Provide the [x, y] coordinate of the cell's center where the given text is located.  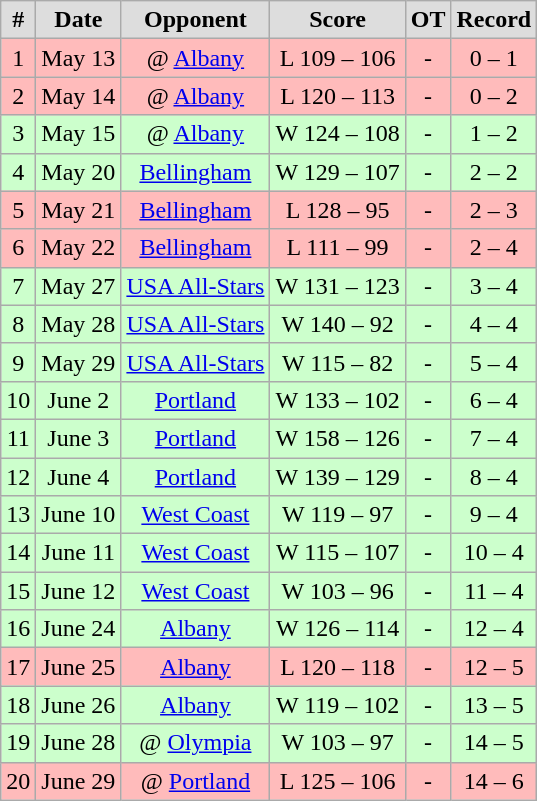
May 15 [78, 134]
18 [18, 705]
7 [18, 286]
May 27 [78, 286]
11 [18, 438]
10 [18, 400]
3 – 4 [494, 286]
10 – 4 [494, 553]
May 14 [78, 96]
14 [18, 553]
2 – 2 [494, 172]
0 – 2 [494, 96]
June 26 [78, 705]
2 [18, 96]
13 – 5 [494, 705]
W 131 – 123 [338, 286]
June 29 [78, 781]
June 10 [78, 515]
3 [18, 134]
8 – 4 [494, 477]
2 – 3 [494, 210]
Score [338, 20]
W 103 – 96 [338, 591]
7 – 4 [494, 438]
May 21 [78, 210]
4 – 4 [494, 324]
May 22 [78, 248]
W 115 – 82 [338, 362]
W 124 – 108 [338, 134]
12 [18, 477]
W 133 – 102 [338, 400]
OT [428, 20]
June 24 [78, 629]
9 – 4 [494, 515]
15 [18, 591]
W 126 – 114 [338, 629]
L 128 – 95 [338, 210]
13 [18, 515]
June 12 [78, 591]
6 [18, 248]
0 – 1 [494, 58]
19 [18, 743]
5 [18, 210]
L 120 – 118 [338, 667]
Opponent [196, 20]
L 120 – 113 [338, 96]
# [18, 20]
L 111 – 99 [338, 248]
@ Portland [196, 781]
11 – 4 [494, 591]
2 – 4 [494, 248]
L 109 – 106 [338, 58]
May 29 [78, 362]
Record [494, 20]
@ Olympia [196, 743]
12 – 4 [494, 629]
4 [18, 172]
W 119 – 102 [338, 705]
May 13 [78, 58]
June 3 [78, 438]
W 115 – 107 [338, 553]
L 125 – 106 [338, 781]
W 140 – 92 [338, 324]
12 – 5 [494, 667]
May 20 [78, 172]
5 – 4 [494, 362]
June 2 [78, 400]
20 [18, 781]
6 – 4 [494, 400]
June 11 [78, 553]
W 139 – 129 [338, 477]
1 [18, 58]
8 [18, 324]
14 – 5 [494, 743]
9 [18, 362]
W 129 – 107 [338, 172]
17 [18, 667]
1 – 2 [494, 134]
June 28 [78, 743]
W 158 – 126 [338, 438]
Date [78, 20]
May 28 [78, 324]
W 103 – 97 [338, 743]
June 25 [78, 667]
June 4 [78, 477]
W 119 – 97 [338, 515]
16 [18, 629]
14 – 6 [494, 781]
